Provide the [X, Y] coordinate of the cell's center where the given text is located.  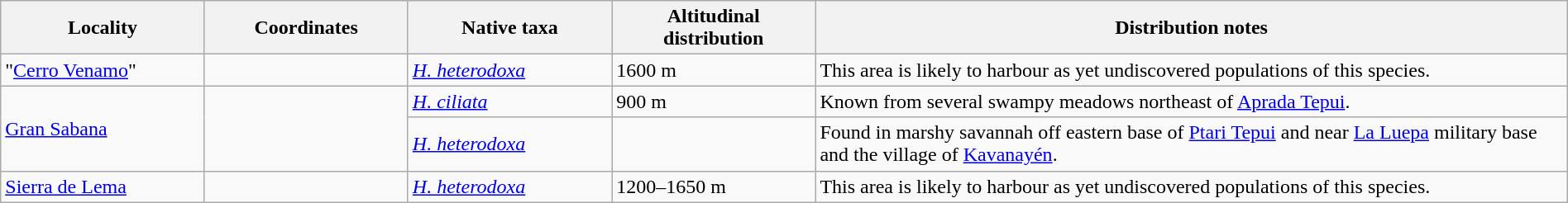
Known from several swampy meadows northeast of Aprada Tepui. [1191, 101]
Found in marshy savannah off eastern base of Ptari Tepui and near La Luepa military base and the village of Kavanayén. [1191, 144]
Distribution notes [1191, 28]
Gran Sabana [103, 129]
Sierra de Lema [103, 186]
1200–1650 m [714, 186]
Altitudinal distribution [714, 28]
Coordinates [306, 28]
H. ciliata [509, 101]
900 m [714, 101]
Locality [103, 28]
1600 m [714, 70]
"Cerro Venamo" [103, 70]
Native taxa [509, 28]
